Pinpoint the cell where the given text exists, returning its [x, y] midpoint coordinate. 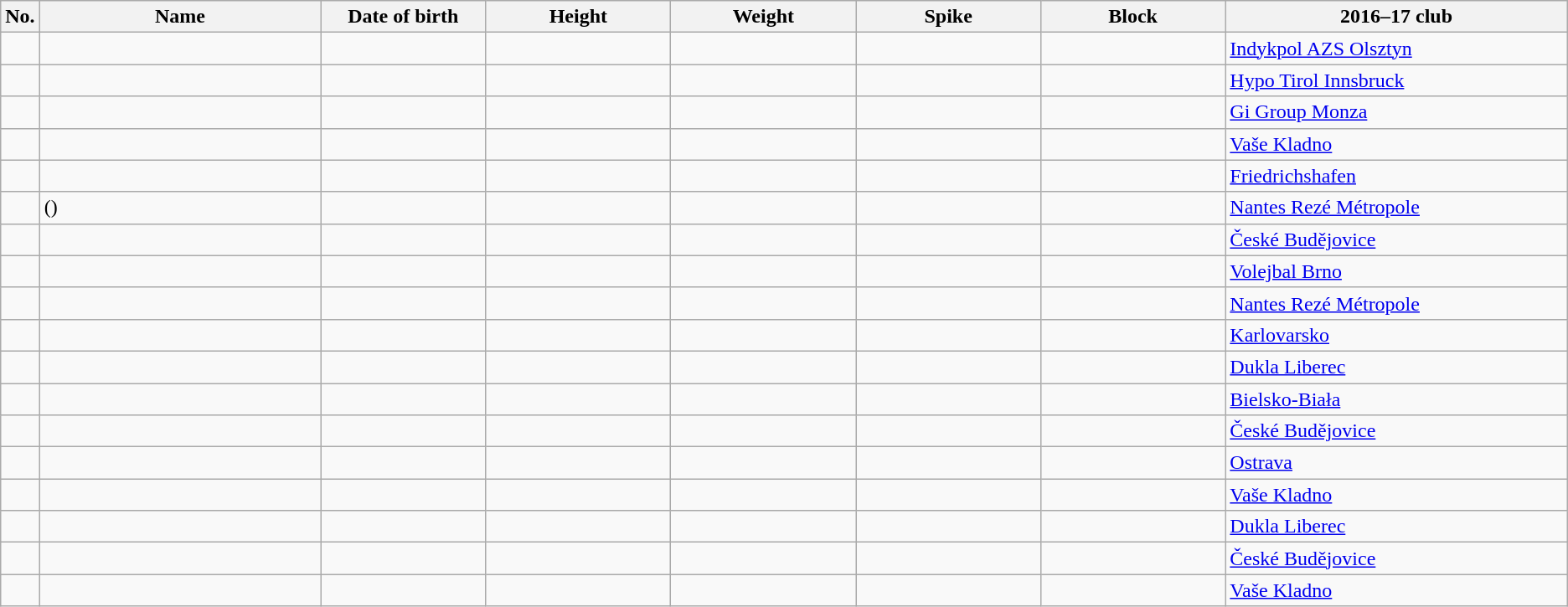
Spike [948, 17]
Height [578, 17]
Volejbal Brno [1396, 271]
Name [180, 17]
2016–17 club [1396, 17]
Indykpol AZS Olsztyn [1396, 49]
Block [1132, 17]
Karlovarsko [1396, 335]
Bielsko-Biała [1396, 399]
Hypo Tirol Innsbruck [1396, 80]
Date of birth [404, 17]
Weight [764, 17]
No. [20, 17]
() [180, 208]
Ostrava [1396, 463]
Friedrichshafen [1396, 176]
Gi Group Monza [1396, 112]
